From the cell containing the given text, extract its center point as (X, Y) coordinate. 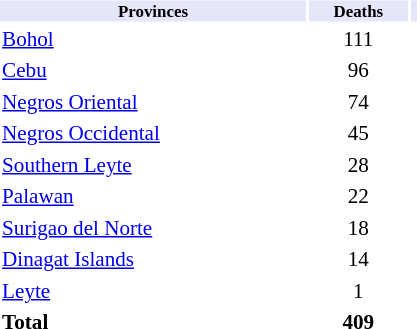
45 (358, 133)
18 (358, 228)
1 (358, 291)
Bohol (154, 39)
Surigao del Norte (154, 228)
Dinagat Islands (154, 259)
Provinces (154, 12)
Deaths (358, 12)
Palawan (154, 196)
Negros Oriental (154, 102)
111 (358, 39)
14 (358, 259)
Cebu (154, 70)
28 (358, 165)
74 (358, 102)
22 (358, 196)
Southern Leyte (154, 165)
Leyte (154, 291)
Negros Occidental (154, 133)
96 (358, 70)
